Determine the [X, Y] coordinate at the center of the cell enclosing the given text.  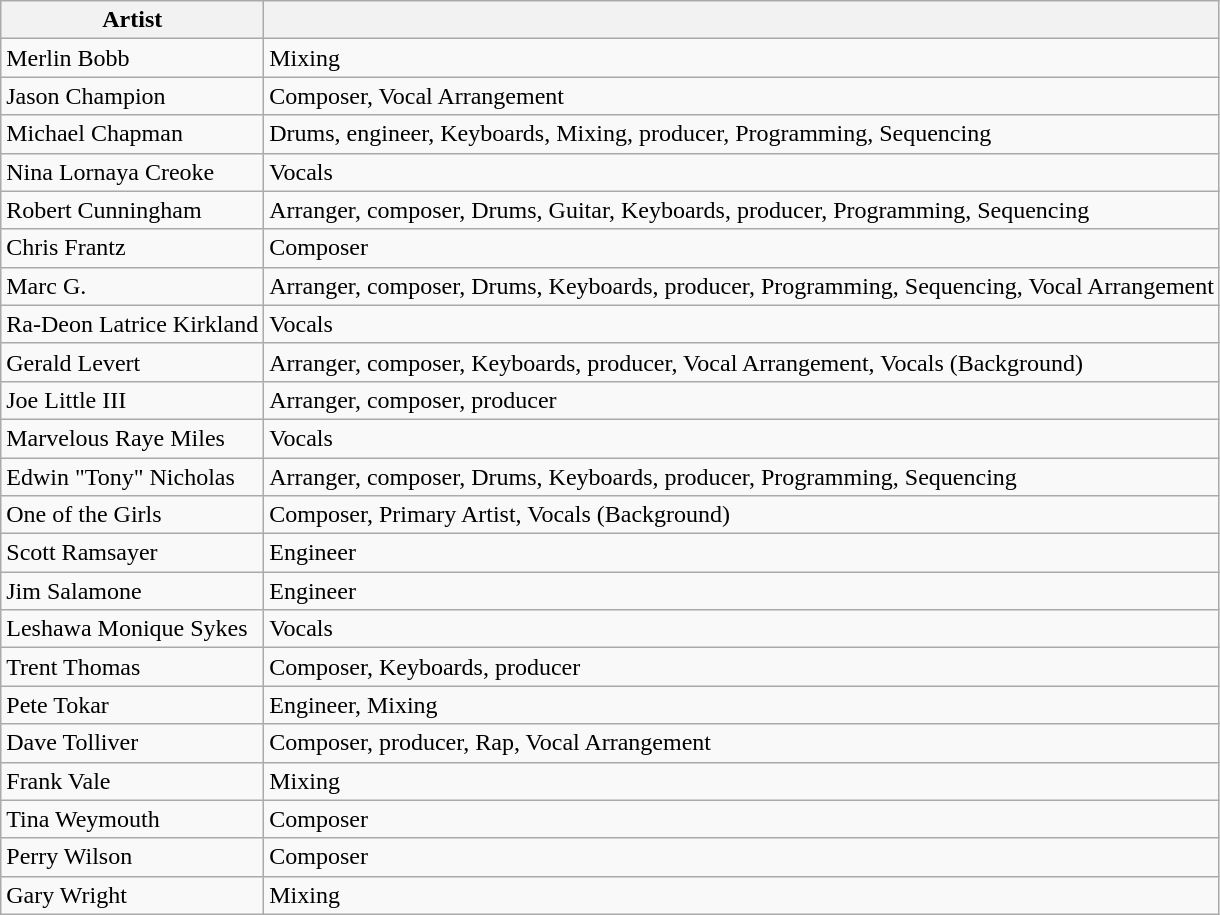
Gerald Levert [132, 362]
Engineer, Mixing [742, 705]
Arranger, composer, Drums, Keyboards, producer, Programming, Sequencing, Vocal Arrangement [742, 286]
Leshawa Monique Sykes [132, 629]
Jason Champion [132, 96]
Jim Salamone [132, 591]
Scott Ramsayer [132, 553]
Gary Wright [132, 895]
Tina Weymouth [132, 819]
Composer, Keyboards, producer [742, 667]
Michael Chapman [132, 134]
Composer, producer, Rap, Vocal Arrangement [742, 743]
Composer, Vocal Arrangement [742, 96]
Arranger, composer, Drums, Guitar, Keyboards, producer, Programming, Sequencing [742, 210]
One of the Girls [132, 515]
Artist [132, 20]
Edwin "Tony" Nicholas [132, 477]
Drums, engineer, Keyboards, Mixing, producer, Programming, Sequencing [742, 134]
Dave Tolliver [132, 743]
Ra-Deon Latrice Kirkland [132, 324]
Joe Little III [132, 400]
Marvelous Raye Miles [132, 438]
Robert Cunningham [132, 210]
Arranger, composer, Drums, Keyboards, producer, Programming, Sequencing [742, 477]
Frank Vale [132, 781]
Marc G. [132, 286]
Chris Frantz [132, 248]
Perry Wilson [132, 857]
Trent Thomas [132, 667]
Arranger, composer, producer [742, 400]
Composer, Primary Artist, Vocals (Background) [742, 515]
Arranger, composer, Keyboards, producer, Vocal Arrangement, Vocals (Background) [742, 362]
Nina Lornaya Creoke [132, 172]
Pete Tokar [132, 705]
Merlin Bobb [132, 58]
